Locate the cell with the specified text and output its [x, y] center coordinate. 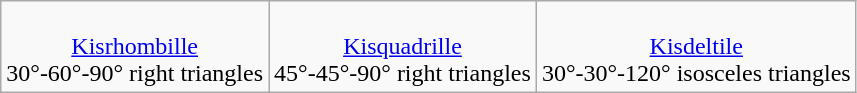
Kisquadrille45°-45°-90° right triangles [403, 47]
Kisrhombille30°-60°-90° right triangles [135, 47]
Kisdeltile30°-30°-120° isosceles triangles [696, 47]
